Return [x, y] of the center of cell containing provided text 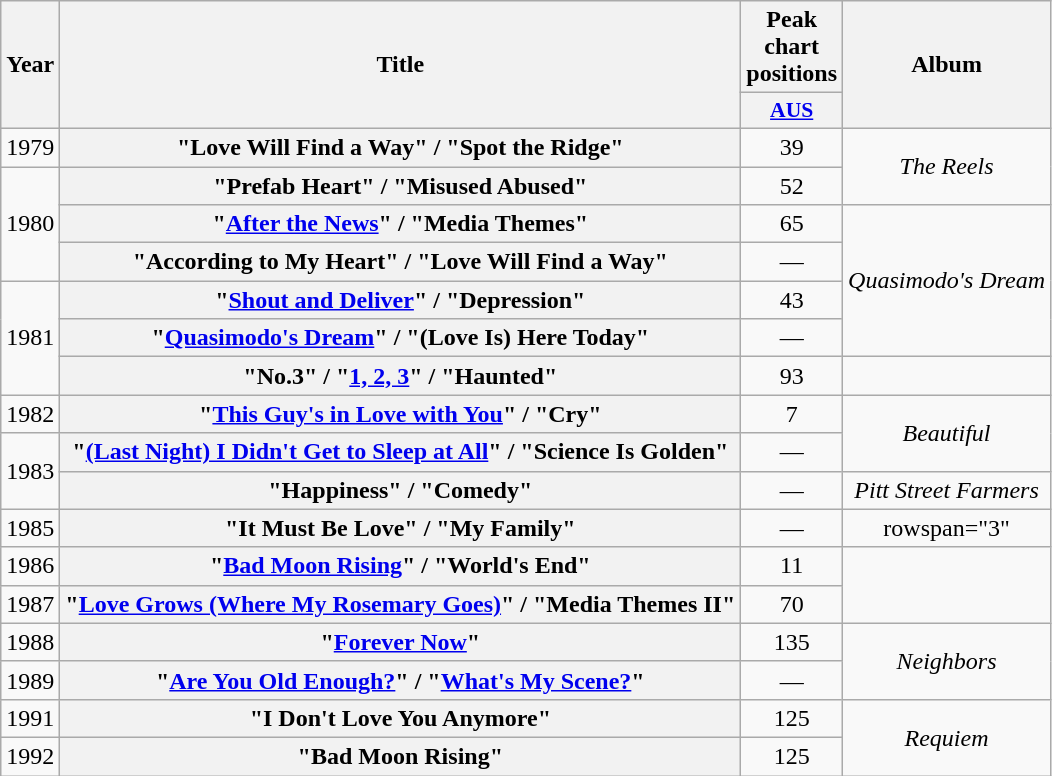
"After the News" / "Media Themes" [400, 224]
"(Last Night) I Didn't Get to Sleep at All" / "Science Is Golden" [400, 452]
1980 [30, 223]
Pitt Street Farmers [947, 490]
"It Must Be Love" / "My Family" [400, 528]
7 [792, 414]
1985 [30, 528]
Requiem [947, 737]
Quasimodo's Dream [947, 281]
"Prefab Heart" / "Misused Abused" [400, 185]
1982 [30, 414]
Beautiful [947, 433]
1983 [30, 471]
"Forever Now" [400, 642]
1979 [30, 147]
1987 [30, 604]
1989 [30, 680]
70 [792, 604]
39 [792, 147]
"Love Will Find a Way" / "Spot the Ridge" [400, 147]
rowspan="3" [947, 528]
93 [792, 376]
"According to My Heart" / "Love Will Find a Way" [400, 262]
"This Guy's in Love with You" / "Cry" [400, 414]
"I Don't Love You Anymore" [400, 718]
"Are You Old Enough?" / "What's My Scene?" [400, 680]
135 [792, 642]
"Bad Moon Rising" [400, 756]
"Quasimodo's Dream" / "(Love Is) Here Today" [400, 338]
"Love Grows (Where My Rosemary Goes)" / "Media Themes II" [400, 604]
AUS [792, 111]
"Happiness" / "Comedy" [400, 490]
1981 [30, 338]
65 [792, 224]
"Bad Moon Rising" / "World's End" [400, 566]
11 [792, 566]
Peak chartpositions [792, 47]
"No.3" / "1, 2, 3" / "Haunted" [400, 376]
Year [30, 65]
Album [947, 65]
Title [400, 65]
1986 [30, 566]
1992 [30, 756]
1991 [30, 718]
1988 [30, 642]
52 [792, 185]
43 [792, 300]
"Shout and Deliver" / "Depression" [400, 300]
Neighbors [947, 661]
The Reels [947, 166]
